From the cell containing the given text, extract its center point as [x, y] coordinate. 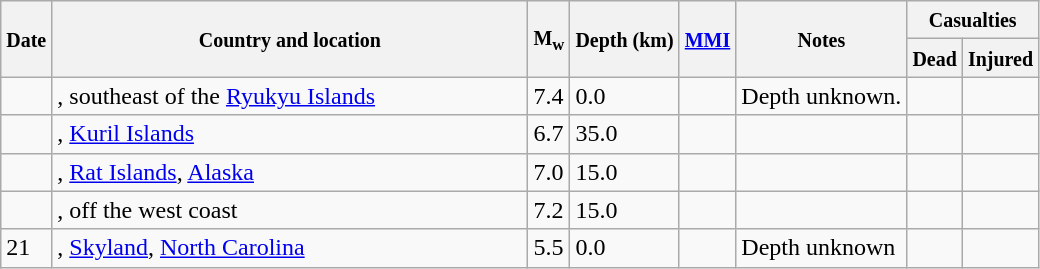
Notes [822, 39]
5.5 [549, 248]
, southeast of the Ryukyu Islands [290, 96]
7.4 [549, 96]
7.2 [549, 210]
, Skyland, North Carolina [290, 248]
, off the west coast [290, 210]
Depth unknown. [822, 96]
MMI [708, 39]
, Rat Islands, Alaska [290, 172]
Country and location [290, 39]
35.0 [624, 134]
Dead [935, 58]
Casualties [973, 20]
21 [26, 248]
Depth unknown [822, 248]
Date [26, 39]
, Kuril Islands [290, 134]
Depth (km) [624, 39]
7.0 [549, 172]
6.7 [549, 134]
Mw [549, 39]
Injured [1000, 58]
